Find where the given text appears and provide that cell's center as (x, y) coordinate. 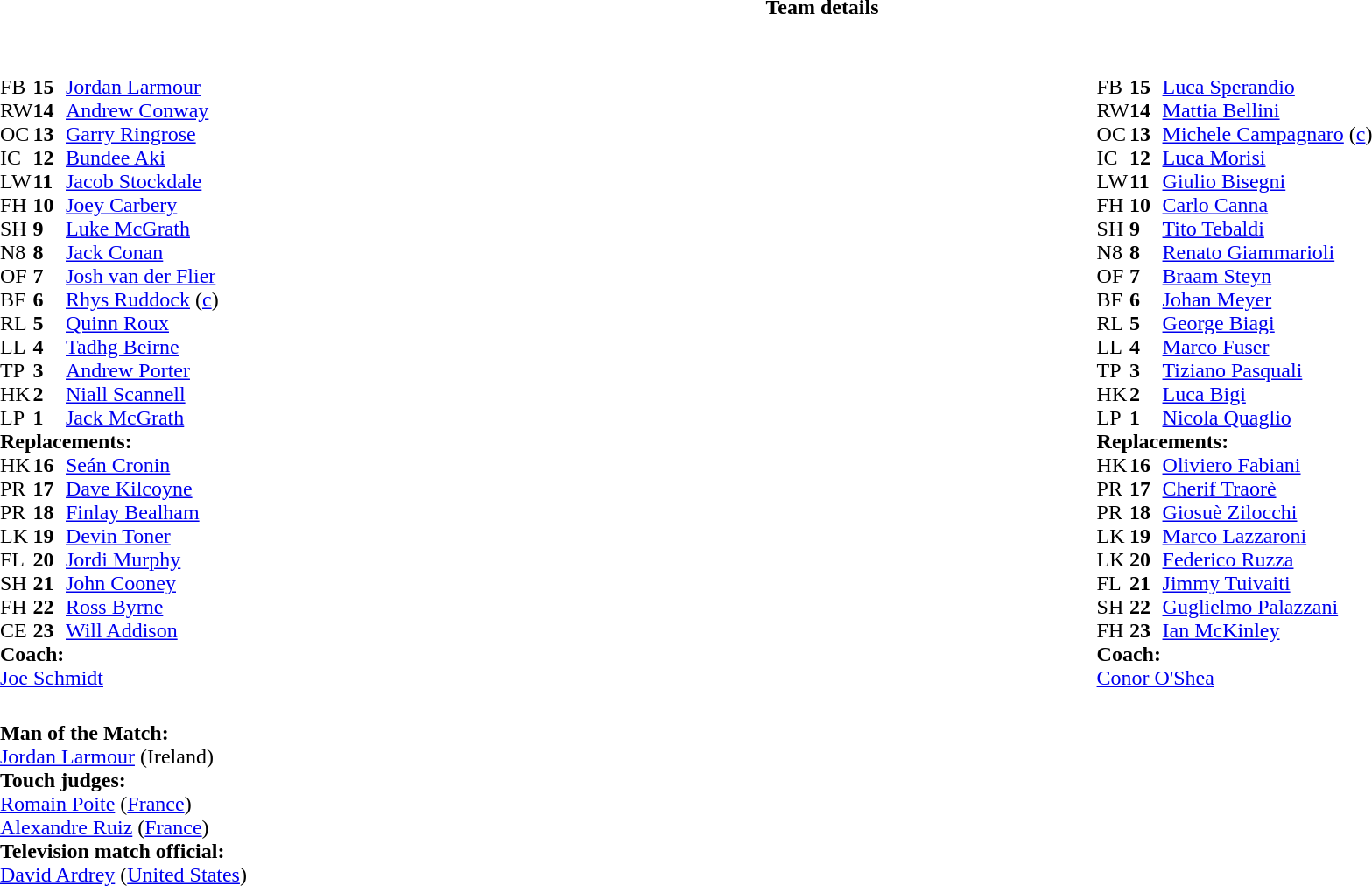
Andrew Conway (142, 110)
Seán Cronin (142, 466)
Jack McGrath (142, 418)
Replacements: (109, 441)
Joey Carbery (142, 205)
Rhys Ruddock (c) (142, 299)
Will Addison (142, 630)
Jack Conan (142, 252)
Josh van der Flier (142, 277)
Jordi Murphy (142, 560)
Tadhg Beirne (142, 347)
Ross Byrne (142, 608)
Niall Scannell (142, 394)
Bundee Aki (142, 158)
Jordan Larmour (142, 88)
Luke McGrath (142, 229)
John Cooney (142, 583)
Jacob Stockdale (142, 182)
Coach: (109, 655)
Dave Kilcoyne (142, 489)
Joe Schmidt (109, 678)
CE (17, 630)
Garry Ringrose (142, 135)
Quinn Roux (142, 324)
Andrew Porter (142, 371)
Finlay Bealham (142, 513)
Devin Toner (142, 536)
